Find where the given text appears and provide that cell's center as (x, y) coordinate. 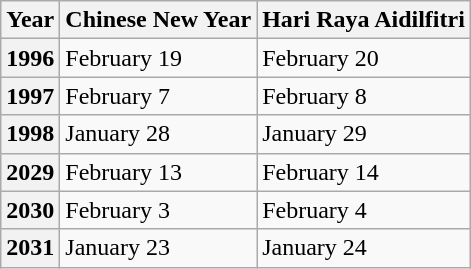
February 8 (364, 96)
February 7 (158, 96)
February 20 (364, 58)
Chinese New Year (158, 20)
February 19 (158, 58)
February 13 (158, 172)
1998 (30, 134)
January 24 (364, 248)
January 29 (364, 134)
February 3 (158, 210)
2030 (30, 210)
2029 (30, 172)
1997 (30, 96)
1996 (30, 58)
February 4 (364, 210)
Hari Raya Aidilfitri (364, 20)
January 23 (158, 248)
Year (30, 20)
February 14 (364, 172)
2031 (30, 248)
January 28 (158, 134)
